For the text-containing cell, return its midpoint in (x, y) coordinate format. 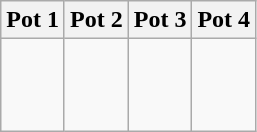
Pot 4 (224, 20)
Pot 3 (160, 20)
Pot 1 (33, 20)
Pot 2 (96, 20)
